Detect which cell encompasses the target text, then output its [x, y] center coordinate. 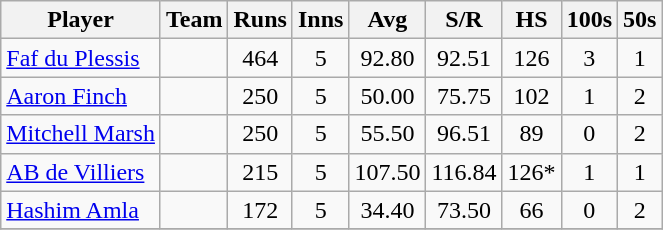
34.40 [388, 210]
Faf du Plessis [81, 58]
Team [194, 20]
107.50 [388, 172]
HS [532, 20]
73.50 [464, 210]
50s [640, 20]
100s [589, 20]
3 [589, 58]
92.80 [388, 58]
Inns [320, 20]
89 [532, 134]
AB de Villiers [81, 172]
55.50 [388, 134]
172 [260, 210]
50.00 [388, 96]
Avg [388, 20]
Aaron Finch [81, 96]
66 [532, 210]
464 [260, 58]
126 [532, 58]
126* [532, 172]
96.51 [464, 134]
75.75 [464, 96]
92.51 [464, 58]
Runs [260, 20]
215 [260, 172]
Player [81, 20]
102 [532, 96]
Mitchell Marsh [81, 134]
S/R [464, 20]
116.84 [464, 172]
Hashim Amla [81, 210]
